Capture the cell that displays the provided text and extract its (X, Y) central coordinate. 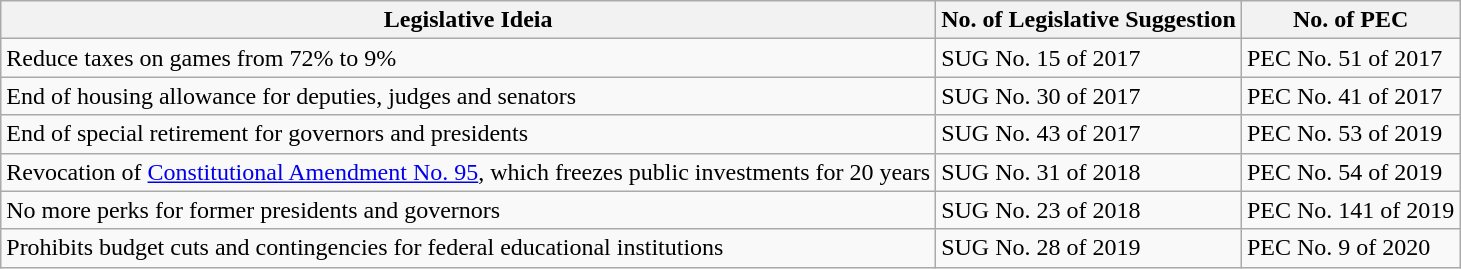
Legislative Ideia (468, 20)
SUG No. 15 of 2017 (1089, 58)
End of housing allowance for deputies, judges and senators (468, 96)
No. of PEC (1350, 20)
SUG No. 23 of 2018 (1089, 210)
Prohibits budget cuts and contingencies for federal educational institutions (468, 248)
PEC No. 41 of 2017 (1350, 96)
Revocation of Constitutional Amendment No. 95, which freezes public investments for 20 years (468, 172)
SUG No. 30 of 2017 (1089, 96)
No. of Legislative Suggestion (1089, 20)
PEC No. 54 of 2019 (1350, 172)
SUG No. 28 of 2019 (1089, 248)
PEC No. 51 of 2017 (1350, 58)
No more perks for former presidents and governors (468, 210)
PEC No. 141 of 2019 (1350, 210)
PEC No. 9 of 2020 (1350, 248)
PEC No. 53 of 2019 (1350, 134)
End of special retirement for governors and presidents (468, 134)
Reduce taxes on games from 72% to 9% (468, 58)
SUG No. 31 of 2018 (1089, 172)
SUG No. 43 of 2017 (1089, 134)
